Scan for the cell matching the given text and deliver its [X, Y] coordinate at center. 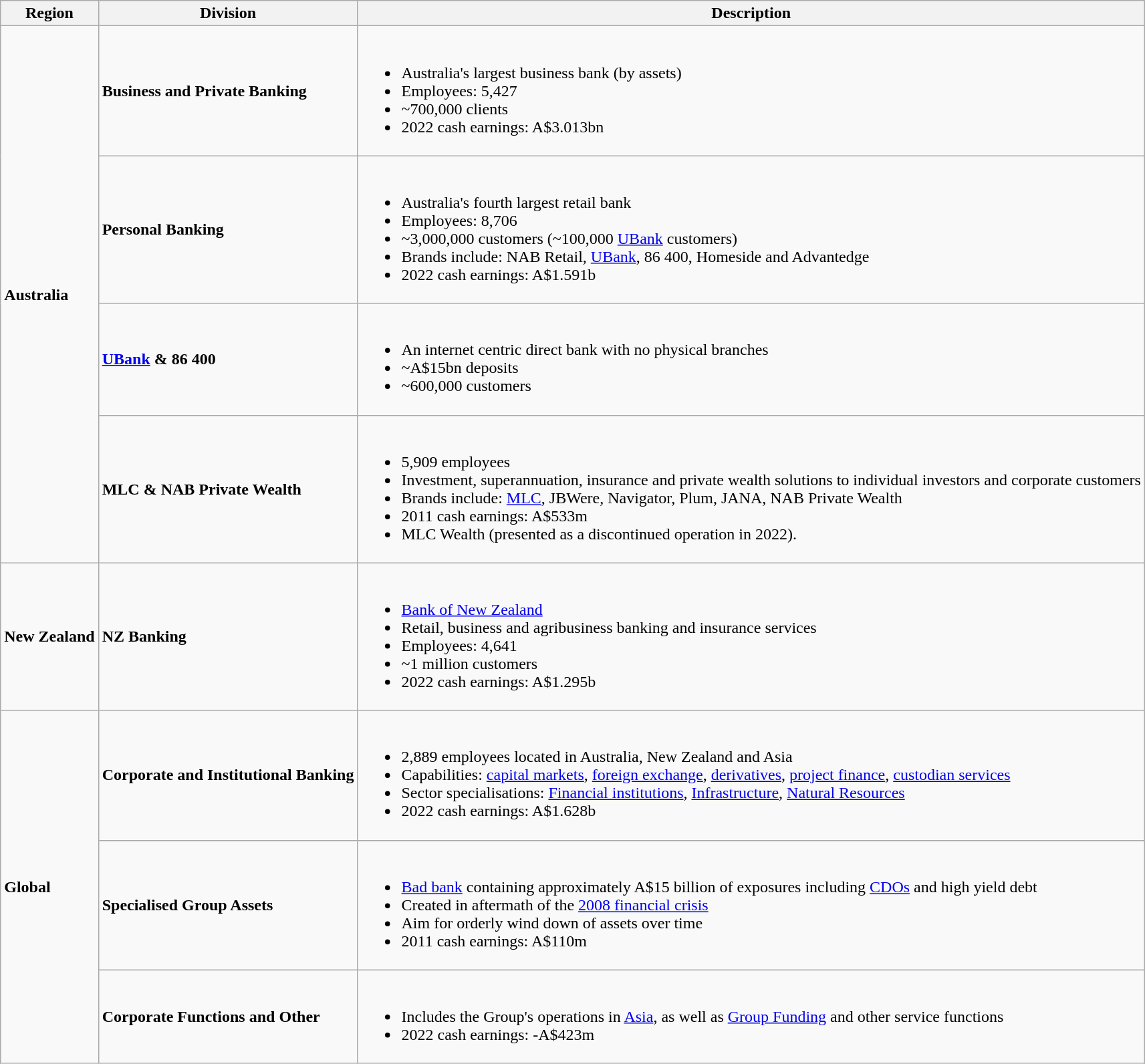
Corporate Functions and Other [228, 1017]
Australia's largest business bank (by assets)Employees: 5,427~700,000 clients2022 cash earnings: A$3.013bn [751, 91]
NZ Banking [228, 636]
UBank & 86 400 [228, 360]
Bank of New ZealandRetail, business and agribusiness banking and insurance servicesEmployees: 4,641~1 million customers2022 cash earnings: A$1.295b [751, 636]
Global [49, 887]
Specialised Group Assets [228, 905]
Description [751, 13]
Region [49, 13]
An internet centric direct bank with no physical branches~A$15bn deposits~600,000 customers [751, 360]
Australia [49, 294]
Includes the Group's operations in Asia, as well as Group Funding and other service functions2022 cash earnings: -A$423m [751, 1017]
Business and Private Banking [228, 91]
MLC & NAB Private Wealth [228, 489]
Division [228, 13]
New Zealand [49, 636]
Corporate and Institutional Banking [228, 775]
Personal Banking [228, 230]
